Extract the [X, Y] coordinate from the center of the cell holding the provided text.  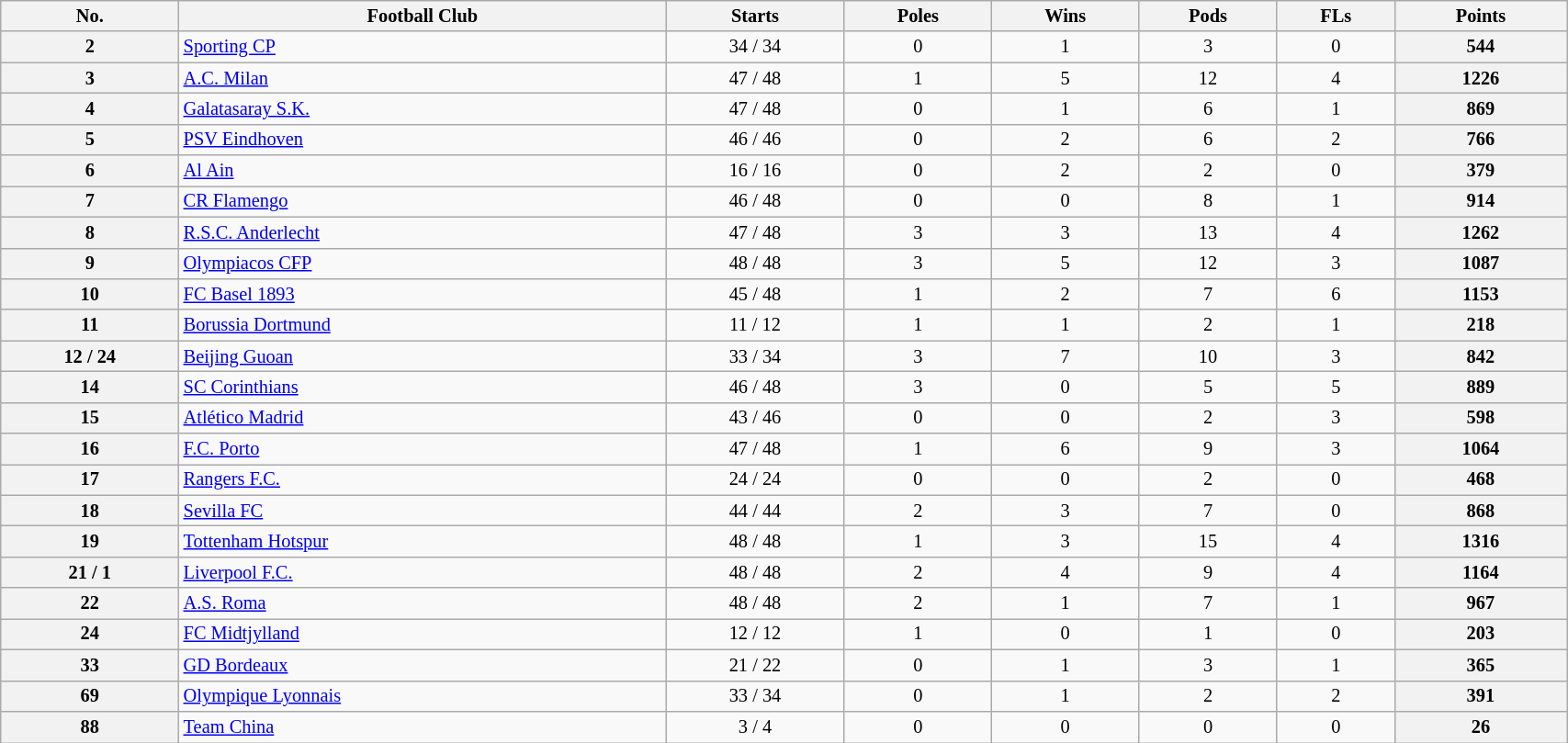
Galatasaray S.K. [423, 108]
1087 [1481, 264]
842 [1481, 356]
468 [1481, 479]
Poles [919, 16]
Sporting CP [423, 47]
PSV Eindhoven [423, 140]
SC Corinthians [423, 387]
19 [90, 541]
967 [1481, 603]
26 [1481, 726]
Wins [1066, 16]
45 / 48 [755, 294]
Points [1481, 16]
Football Club [423, 16]
1262 [1481, 232]
A.C. Milan [423, 78]
Al Ain [423, 171]
88 [90, 726]
379 [1481, 171]
18 [90, 511]
R.S.C. Anderlecht [423, 232]
914 [1481, 201]
22 [90, 603]
218 [1481, 325]
43 / 46 [755, 418]
365 [1481, 665]
889 [1481, 387]
21 / 1 [90, 572]
17 [90, 479]
203 [1481, 634]
Borussia Dortmund [423, 325]
34 / 34 [755, 47]
1064 [1481, 449]
CR Flamengo [423, 201]
Starts [755, 16]
16 / 16 [755, 171]
33 [90, 665]
A.S. Roma [423, 603]
46 / 46 [755, 140]
598 [1481, 418]
Liverpool F.C. [423, 572]
Pods [1209, 16]
Sevilla FC [423, 511]
12 / 12 [755, 634]
FLs [1336, 16]
1226 [1481, 78]
391 [1481, 696]
Beijing Guoan [423, 356]
24 [90, 634]
Rangers F.C. [423, 479]
1316 [1481, 541]
FC Basel 1893 [423, 294]
24 / 24 [755, 479]
Atlético Madrid [423, 418]
11 / 12 [755, 325]
44 / 44 [755, 511]
544 [1481, 47]
GD Bordeaux [423, 665]
Olympiacos CFP [423, 264]
16 [90, 449]
FC Midtjylland [423, 634]
Olympique Lyonnais [423, 696]
1153 [1481, 294]
69 [90, 696]
11 [90, 325]
Team China [423, 726]
868 [1481, 511]
1164 [1481, 572]
No. [90, 16]
F.C. Porto [423, 449]
14 [90, 387]
12 / 24 [90, 356]
21 / 22 [755, 665]
3 / 4 [755, 726]
Tottenham Hotspur [423, 541]
766 [1481, 140]
869 [1481, 108]
13 [1209, 232]
